Locate the cell with the specified text and output its (X, Y) center coordinate. 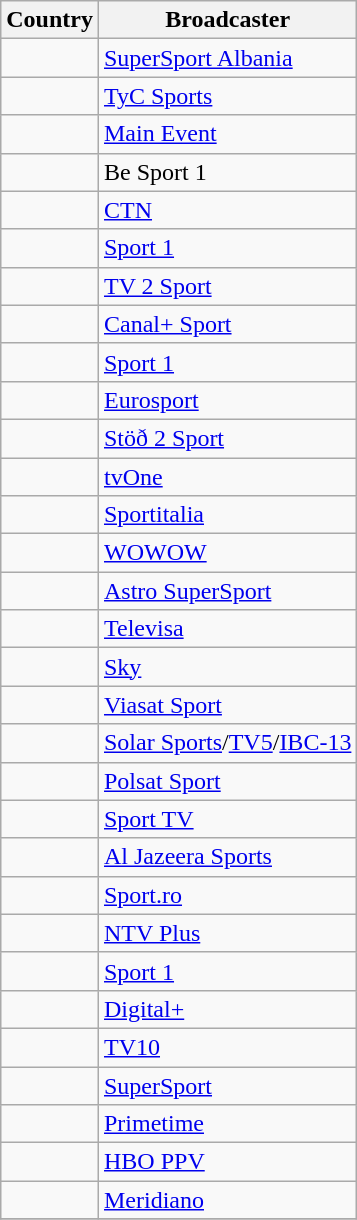
NTV Plus (227, 933)
TyC Sports (227, 96)
Be Sport 1 (227, 172)
HBO PPV (227, 1162)
Digital+ (227, 1009)
Astro SuperSport (227, 591)
WOWOW (227, 553)
TV 2 Sport (227, 286)
Viasat Sport (227, 705)
Broadcaster (227, 20)
Polsat Sport (227, 781)
SuperSport (227, 1085)
CTN (227, 210)
TV10 (227, 1047)
Sport TV (227, 819)
Eurosport (227, 400)
Al Jazeera Sports (227, 857)
SuperSport Albania (227, 58)
Canal+ Sport (227, 324)
Main Event (227, 134)
Televisa (227, 629)
Stöð 2 Sport (227, 438)
Solar Sports/TV5/IBC-13 (227, 743)
Country (50, 20)
Sport.ro (227, 895)
Primetime (227, 1124)
Sky (227, 667)
tvOne (227, 477)
Sportitalia (227, 515)
Meridiano (227, 1200)
